For the text-containing cell, return its midpoint in (X, Y) coordinate format. 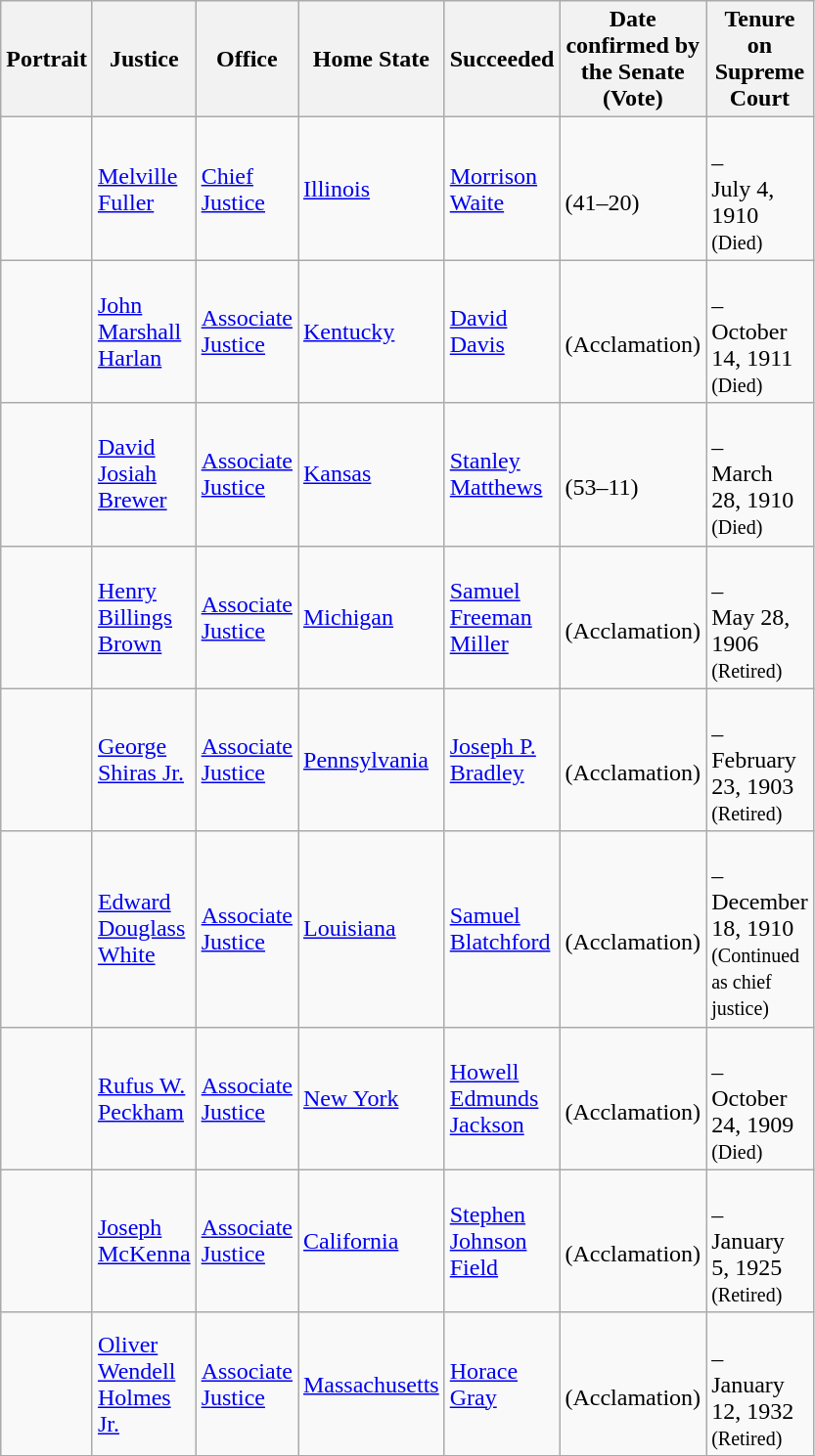
Office (247, 59)
David Josiah Brewer (144, 474)
Home State (371, 59)
Justice (144, 59)
Melville Fuller (144, 189)
Date confirmed by the Senate(Vote) (633, 59)
–October 14, 1911(Died) (760, 331)
Pennsylvania (371, 760)
Oliver Wendell Holmes Jr. (144, 1384)
New York (371, 1098)
(41–20) (633, 189)
Michigan (371, 617)
Stanley Matthews (502, 474)
David Davis (502, 331)
–January 12, 1932(Retired) (760, 1384)
Joseph McKenna (144, 1241)
Illinois (371, 189)
Tenure on Supreme Court (760, 59)
–January 5, 1925(Retired) (760, 1241)
(53–11) (633, 474)
Horace Gray (502, 1384)
–February 23, 1903(Retired) (760, 760)
–July 4, 1910(Died) (760, 189)
Rufus W. Peckham (144, 1098)
John Marshall Harlan (144, 331)
Stephen Johnson Field (502, 1241)
California (371, 1241)
George Shiras Jr. (144, 760)
Joseph P. Bradley (502, 760)
Kentucky (371, 331)
Henry Billings Brown (144, 617)
Louisiana (371, 929)
Morrison Waite (502, 189)
Succeeded (502, 59)
Portrait (47, 59)
–October 24, 1909(Died) (760, 1098)
–May 28, 1906(Retired) (760, 617)
Howell Edmunds Jackson (502, 1098)
Samuel Blatchford (502, 929)
–December 18, 1910(Continued as chief justice) (760, 929)
Massachusetts (371, 1384)
Samuel Freeman Miller (502, 617)
Kansas (371, 474)
–March 28, 1910(Died) (760, 474)
Edward Douglass White (144, 929)
Chief Justice (247, 189)
